Pinpoint the cell where the given text exists, returning its (X, Y) midpoint coordinate. 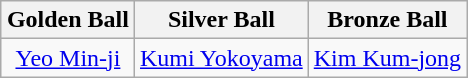
Kim Kum-jong (387, 58)
Kumi Yokoyama (221, 58)
Bronze Ball (387, 20)
Silver Ball (221, 20)
Yeo Min-ji (68, 58)
Golden Ball (68, 20)
